Scan for the cell matching the given text and deliver its [X, Y] coordinate at center. 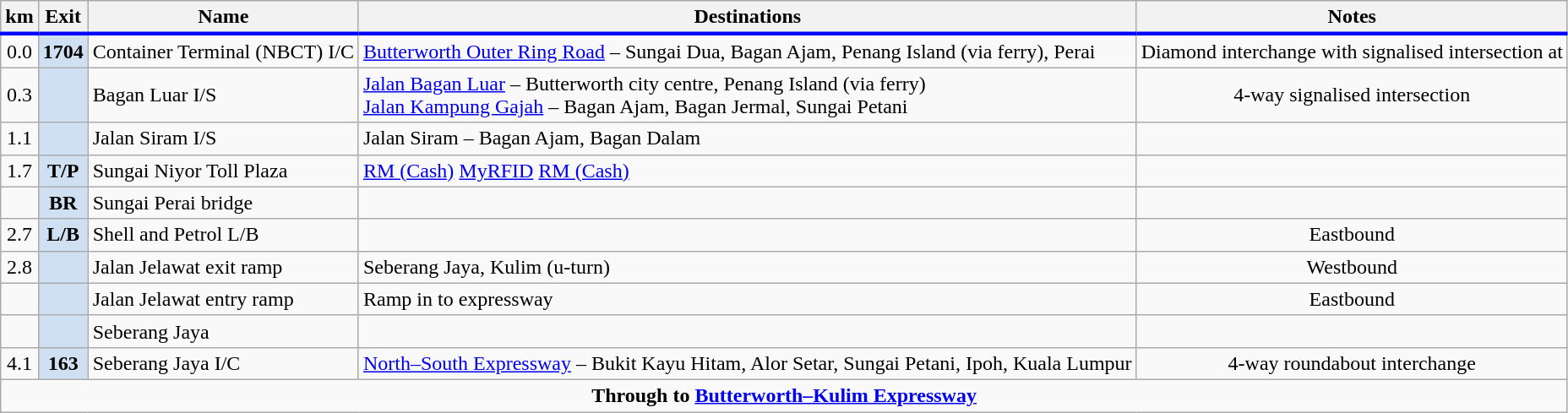
Exit [63, 18]
North–South Expressway – Bukit Kayu Hitam, Alor Setar, Sungai Petani, Ipoh, Kuala Lumpur [747, 363]
Ramp in to expressway [747, 299]
Butterworth Outer Ring Road – Sungai Dua, Bagan Ajam, Penang Island (via ferry), Perai [747, 51]
4.1 [19, 363]
Seberang Jaya, Kulim (u-turn) [747, 267]
Seberang Jaya I/C [223, 363]
Jalan Jelawat exit ramp [223, 267]
Sungai Perai bridge [223, 203]
RM (Cash) MyRFID RM (Cash) [747, 171]
163 [63, 363]
Bagan Luar I/S [223, 95]
Sungai Niyor Toll Plaza [223, 171]
Through to Butterworth–Kulim Expressway [784, 395]
T/P [63, 171]
2.8 [19, 267]
Destinations [747, 18]
Shell and Petrol L/B [223, 235]
Container Terminal (NBCT) I/C [223, 51]
Seberang Jaya [223, 331]
1.7 [19, 171]
2.7 [19, 235]
Notes [1352, 18]
0.0 [19, 51]
1704 [63, 51]
4-way signalised intersection [1352, 95]
BR [63, 203]
4-way roundabout interchange [1352, 363]
Name [223, 18]
Diamond interchange with signalised intersection at [1352, 51]
1.1 [19, 139]
0.3 [19, 95]
Jalan Jelawat entry ramp [223, 299]
km [19, 18]
Jalan Siram – Bagan Ajam, Bagan Dalam [747, 139]
Jalan Bagan Luar – Butterworth city centre, Penang Island (via ferry) Jalan Kampung Gajah – Bagan Ajam, Bagan Jermal, Sungai Petani [747, 95]
L/B [63, 235]
Jalan Siram I/S [223, 139]
Westbound [1352, 267]
